Identify which cell holds the provided text, then report its (X, Y) central coordinate. 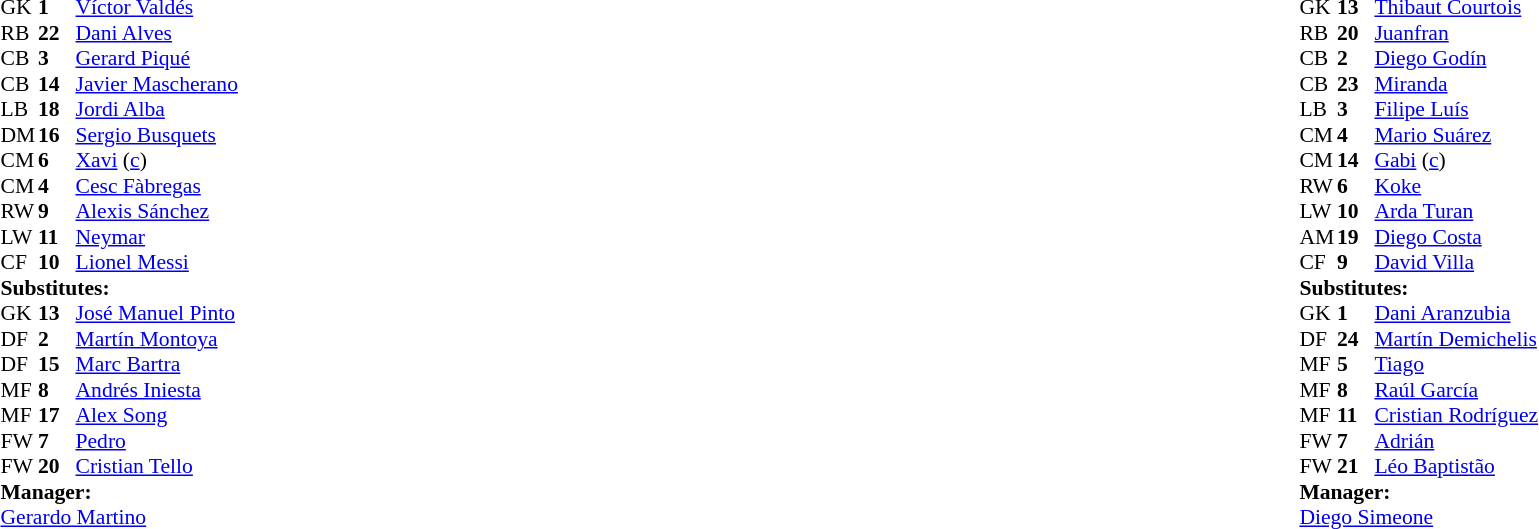
Mario Suárez (1456, 135)
Pedro (157, 441)
Arda Turan (1456, 211)
Raúl García (1456, 390)
1 (1356, 313)
Cesc Fàbregas (157, 186)
DM (19, 135)
16 (57, 135)
15 (57, 365)
Alexis Sánchez (157, 211)
19 (1356, 237)
José Manuel Pinto (157, 313)
Jordi Alba (157, 109)
Gabi (c) (1456, 161)
David Villa (1456, 263)
Léo Baptistão (1456, 467)
Martín Demichelis (1456, 339)
Javier Mascherano (157, 84)
Diego Godín (1456, 59)
Alex Song (157, 415)
5 (1356, 365)
Juanfran (1456, 33)
Cristian Tello (157, 467)
Dani Aranzubia (1456, 313)
Dani Alves (157, 33)
Andrés Iniesta (157, 390)
Lionel Messi (157, 263)
23 (1356, 84)
13 (57, 313)
Neymar (157, 237)
Miranda (1456, 84)
17 (57, 415)
Xavi (c) (157, 161)
Gerard Piqué (157, 59)
Filipe Luís (1456, 109)
Sergio Busquets (157, 135)
Koke (1456, 186)
22 (57, 33)
Tiago (1456, 365)
24 (1356, 339)
Adrián (1456, 441)
Cristian Rodríguez (1456, 415)
AM (1318, 237)
18 (57, 109)
Marc Bartra (157, 365)
Diego Costa (1456, 237)
Martín Montoya (157, 339)
21 (1356, 467)
